Pinpoint the cell where the given text exists, returning its [X, Y] midpoint coordinate. 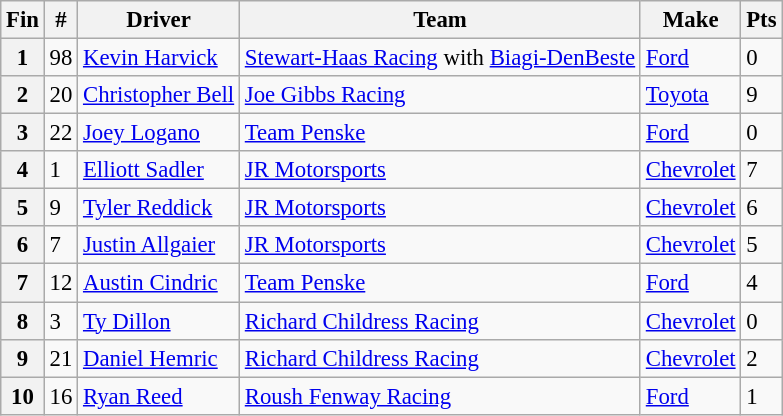
Austin Cindric [159, 283]
Make [690, 20]
Toyota [690, 95]
Daniel Hemric [159, 358]
Stewart-Haas Racing with Biagi-DenBeste [440, 58]
Christopher Bell [159, 95]
Joey Logano [159, 133]
98 [60, 58]
Ty Dillon [159, 321]
10 [23, 396]
22 [60, 133]
Driver [159, 20]
Ryan Reed [159, 396]
Team [440, 20]
12 [60, 283]
# [60, 20]
Elliott Sadler [159, 170]
8 [23, 321]
Kevin Harvick [159, 58]
Fin [23, 20]
16 [60, 396]
Tyler Reddick [159, 208]
Roush Fenway Racing [440, 396]
20 [60, 95]
Joe Gibbs Racing [440, 95]
21 [60, 358]
Justin Allgaier [159, 245]
Pts [762, 20]
